Detect which cell encompasses the target text, then output its (X, Y) center coordinate. 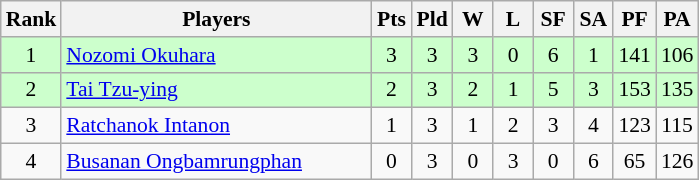
153 (634, 90)
115 (678, 126)
W (473, 19)
Rank (32, 19)
65 (634, 162)
5 (553, 90)
SA (593, 19)
141 (634, 55)
Busanan Ongbamrungphan (216, 162)
Players (216, 19)
Ratchanok Intanon (216, 126)
Tai Tzu-ying (216, 90)
PA (678, 19)
L (513, 19)
106 (678, 55)
Nozomi Okuhara (216, 55)
PF (634, 19)
126 (678, 162)
Pts (391, 19)
SF (553, 19)
Pld (432, 19)
135 (678, 90)
123 (634, 126)
